Find where the given text appears and provide that cell's center as [x, y] coordinate. 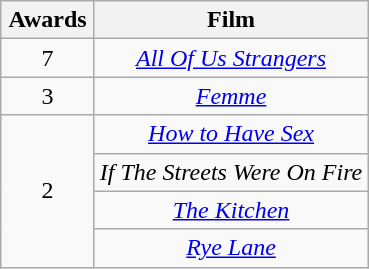
If The Streets Were On Fire [230, 172]
Awards [48, 20]
2 [48, 191]
Femme [230, 96]
How to Have Sex [230, 134]
Film [230, 20]
Rye Lane [230, 248]
7 [48, 58]
3 [48, 96]
The Kitchen [230, 210]
All Of Us Strangers [230, 58]
